From the cell containing the given text, extract its center point as [X, Y] coordinate. 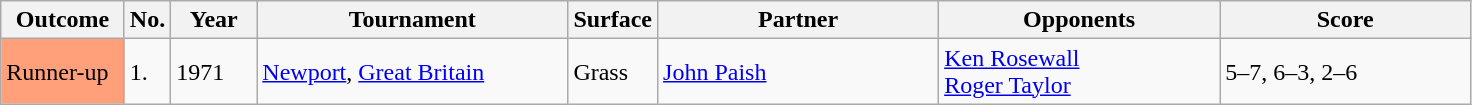
Partner [798, 20]
Grass [613, 72]
Runner-up [63, 72]
Year [214, 20]
Tournament [412, 20]
1971 [214, 72]
No. [147, 20]
Surface [613, 20]
John Paish [798, 72]
Outcome [63, 20]
5–7, 6–3, 2–6 [1346, 72]
Score [1346, 20]
Newport, Great Britain [412, 72]
Opponents [1080, 20]
1. [147, 72]
Ken Rosewall Roger Taylor [1080, 72]
